Identify which cell holds the provided text, then report its (x, y) central coordinate. 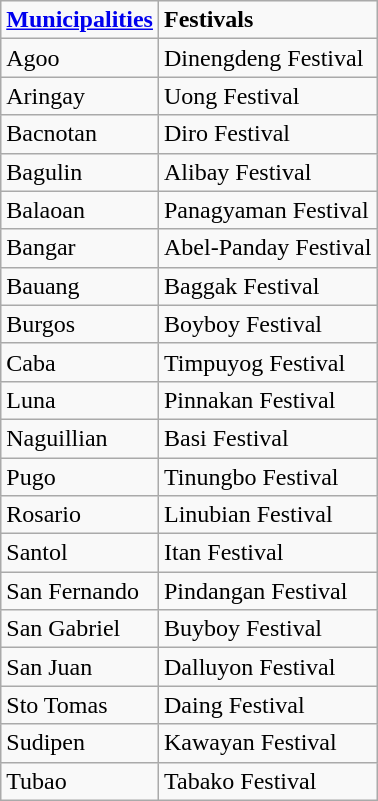
Panagyaman Festival (267, 210)
Timpuyog Festival (267, 362)
Pugo (80, 477)
Burgos (80, 324)
Aringay (80, 96)
Dalluyon Festival (267, 667)
Agoo (80, 58)
Pindangan Festival (267, 591)
Rosario (80, 515)
Festivals (267, 20)
Sudipen (80, 743)
San Gabriel (80, 629)
Buyboy Festival (267, 629)
San Fernando (80, 591)
Dinengdeng Festival (267, 58)
Tinungbo Festival (267, 477)
Kawayan Festival (267, 743)
Bagulin (80, 172)
Pinnakan Festival (267, 400)
San Juan (80, 667)
Uong Festival (267, 96)
Itan Festival (267, 553)
Boyboy Festival (267, 324)
Bangar (80, 248)
Sto Tomas (80, 705)
Alibay Festival (267, 172)
Balaoan (80, 210)
Bacnotan (80, 134)
Daing Festival (267, 705)
Bauang (80, 286)
Diro Festival (267, 134)
Basi Festival (267, 438)
Luna (80, 400)
Linubian Festival (267, 515)
Tubao (80, 781)
Tabako Festival (267, 781)
Municipalities (80, 20)
Caba (80, 362)
Naguillian (80, 438)
Santol (80, 553)
Baggak Festival (267, 286)
Abel-Panday Festival (267, 248)
